From the cell containing the given text, extract its center point as [x, y] coordinate. 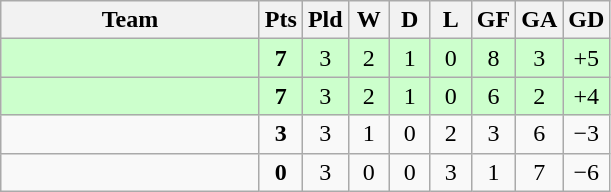
W [368, 20]
Pld [325, 20]
+4 [586, 96]
GA [540, 20]
−3 [586, 134]
GD [586, 20]
Team [130, 20]
D [410, 20]
GF [493, 20]
−6 [586, 172]
8 [493, 58]
Pts [280, 20]
L [450, 20]
+5 [586, 58]
